Output the [x, y] coordinate of the center of the cell containing the given text.  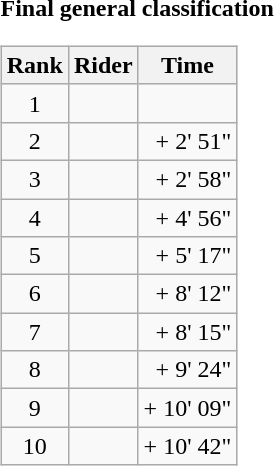
1 [34, 103]
+ 10' 09" [188, 408]
Rider [103, 65]
Rank [34, 65]
+ 5' 17" [188, 256]
+ 8' 15" [188, 332]
9 [34, 408]
5 [34, 256]
+ 9' 24" [188, 370]
+ 4' 56" [188, 217]
3 [34, 179]
7 [34, 332]
+ 10' 42" [188, 446]
+ 2' 58" [188, 179]
10 [34, 446]
2 [34, 141]
Time [188, 65]
+ 2' 51" [188, 141]
8 [34, 370]
+ 8' 12" [188, 294]
6 [34, 294]
4 [34, 217]
